From the cell containing the given text, extract its center point as (x, y) coordinate. 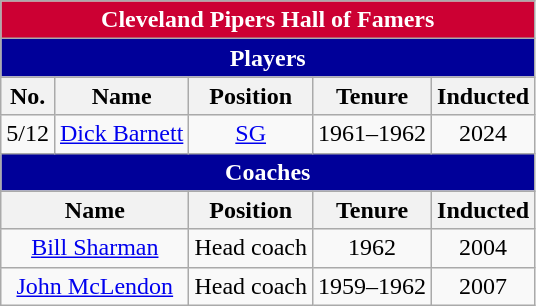
SG (251, 134)
Dick Barnett (121, 134)
5/12 (28, 134)
No. (28, 96)
2004 (484, 248)
Coaches (268, 172)
1959–1962 (372, 286)
1961–1962 (372, 134)
Players (268, 58)
1962 (372, 248)
Bill Sharman (95, 248)
Cleveland Pipers Hall of Famers (268, 20)
2024 (484, 134)
John McLendon (95, 286)
2007 (484, 286)
